Return (x, y) of the center of cell containing provided text 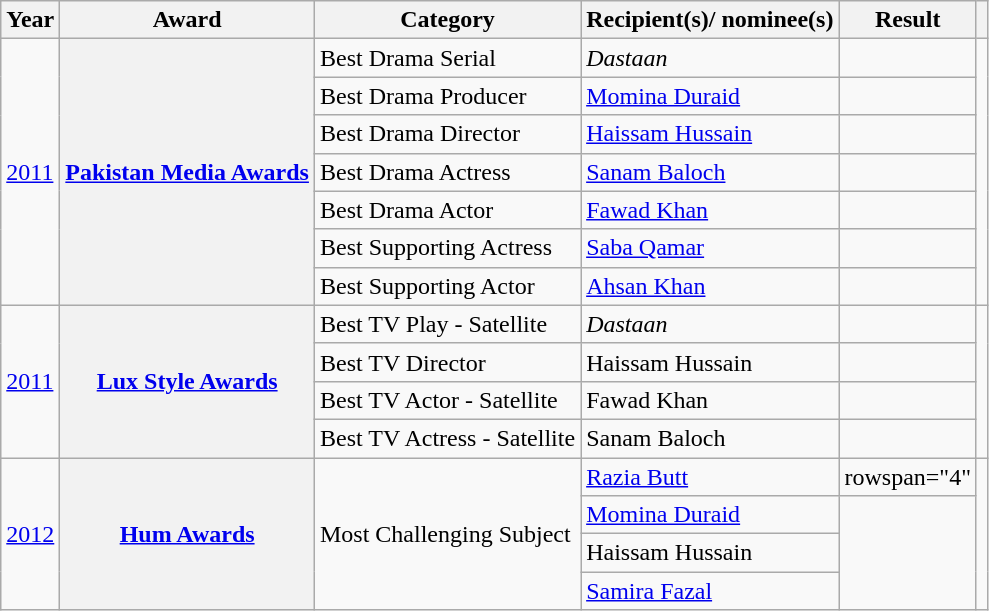
Best Drama Serial (447, 58)
Best Drama Director (447, 134)
Pakistan Media Awards (188, 172)
Category (447, 20)
Award (188, 20)
rowspan="4" (908, 477)
Recipient(s)/ nominee(s) (710, 20)
Best TV Actress - Satellite (447, 438)
Lux Style Awards (188, 381)
Best TV Actor - Satellite (447, 400)
Year (30, 20)
Best Drama Actor (447, 210)
Ahsan Khan (710, 286)
Best TV Play - Satellite (447, 324)
2012 (30, 534)
Best TV Director (447, 362)
Most Challenging Subject (447, 534)
Result (908, 20)
Best Drama Producer (447, 96)
Hum Awards (188, 534)
Samira Fazal (710, 591)
Best Drama Actress (447, 172)
Razia Butt (710, 477)
Best Supporting Actor (447, 286)
Best Supporting Actress (447, 248)
Saba Qamar (710, 248)
